Provide the [X, Y] coordinate of the cell's center where the given text is located.  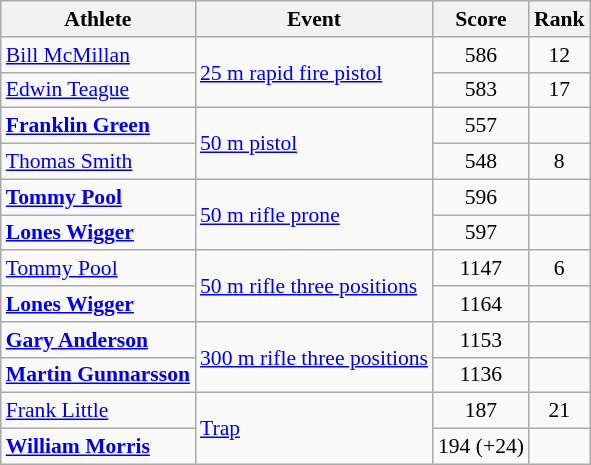
1153 [481, 340]
Event [314, 19]
50 m rifle three positions [314, 286]
Trap [314, 428]
Thomas Smith [98, 162]
1164 [481, 304]
586 [481, 55]
597 [481, 233]
25 m rapid fire pistol [314, 72]
Martin Gunnarsson [98, 375]
187 [481, 411]
300 m rifle three positions [314, 358]
548 [481, 162]
557 [481, 126]
583 [481, 90]
William Morris [98, 447]
Rank [560, 19]
50 m rifle prone [314, 214]
Franklin Green [98, 126]
17 [560, 90]
21 [560, 411]
1136 [481, 375]
1147 [481, 269]
Bill McMillan [98, 55]
12 [560, 55]
Score [481, 19]
8 [560, 162]
596 [481, 197]
6 [560, 269]
Edwin Teague [98, 90]
194 (+24) [481, 447]
Gary Anderson [98, 340]
Athlete [98, 19]
50 m pistol [314, 144]
Frank Little [98, 411]
